Scan for the cell matching the given text and deliver its (X, Y) coordinate at center. 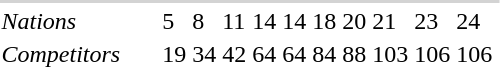
8 (204, 21)
18 (324, 21)
11 (234, 21)
20 (354, 21)
23 (432, 21)
24 (474, 21)
Nations (61, 21)
21 (390, 21)
5 (174, 21)
